Capture the cell that displays the provided text and extract its [x, y] central coordinate. 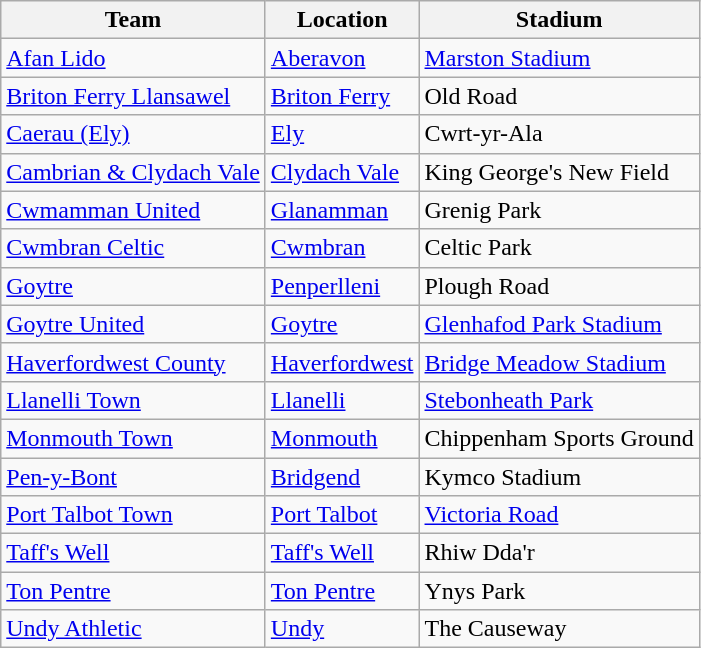
Kymco Stadium [559, 477]
Port Talbot Town [134, 515]
Victoria Road [559, 515]
Haverfordwest [342, 362]
Llanelli Town [134, 400]
Location [342, 20]
Briton Ferry [342, 96]
Penperlleni [342, 286]
King George's New Field [559, 172]
Monmouth Town [134, 438]
Ynys Park [559, 591]
Cambrian & Clydach Vale [134, 172]
Ely [342, 134]
Pen-y-Bont [134, 477]
Marston Stadium [559, 58]
Port Talbot [342, 515]
Bridge Meadow Stadium [559, 362]
Goytre United [134, 324]
Cwrt-yr-Ala [559, 134]
Bridgend [342, 477]
Haverfordwest County [134, 362]
Clydach Vale [342, 172]
Rhiw Dda'r [559, 553]
Celtic Park [559, 248]
Chippenham Sports Ground [559, 438]
Aberavon [342, 58]
Old Road [559, 96]
Briton Ferry Llansawel [134, 96]
Undy [342, 629]
Afan Lido [134, 58]
Team [134, 20]
Undy Athletic [134, 629]
Grenig Park [559, 210]
Caerau (Ely) [134, 134]
Stadium [559, 20]
Cwmamman United [134, 210]
Cwmbran [342, 248]
The Causeway [559, 629]
Monmouth [342, 438]
Cwmbran Celtic [134, 248]
Plough Road [559, 286]
Glenhafod Park Stadium [559, 324]
Llanelli [342, 400]
Glanamman [342, 210]
Stebonheath Park [559, 400]
